Determine the (x, y) coordinate at the center of the cell enclosing the given text.  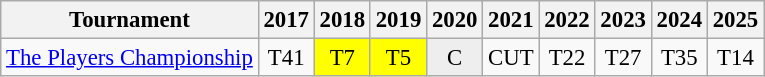
2021 (511, 20)
2025 (735, 20)
2022 (567, 20)
C (455, 58)
T27 (623, 58)
2023 (623, 20)
T5 (398, 58)
The Players Championship (130, 58)
Tournament (130, 20)
T22 (567, 58)
CUT (511, 58)
T41 (286, 58)
2020 (455, 20)
T35 (679, 58)
T14 (735, 58)
2024 (679, 20)
T7 (342, 58)
2018 (342, 20)
2019 (398, 20)
2017 (286, 20)
